For the text-containing cell, return its midpoint in (X, Y) coordinate format. 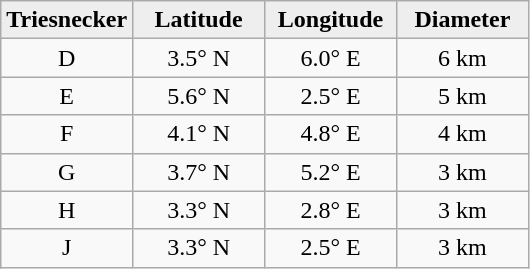
3.5° N (199, 58)
4.1° N (199, 134)
5.2° E (331, 172)
3.7° N (199, 172)
E (67, 96)
4 km (462, 134)
Triesnecker (67, 20)
5 km (462, 96)
H (67, 210)
G (67, 172)
Longitude (331, 20)
6 km (462, 58)
6.0° E (331, 58)
4.8° E (331, 134)
J (67, 248)
F (67, 134)
2.8° E (331, 210)
Diameter (462, 20)
5.6° N (199, 96)
D (67, 58)
Latitude (199, 20)
